Locate the cell with the specified text and output its [X, Y] center coordinate. 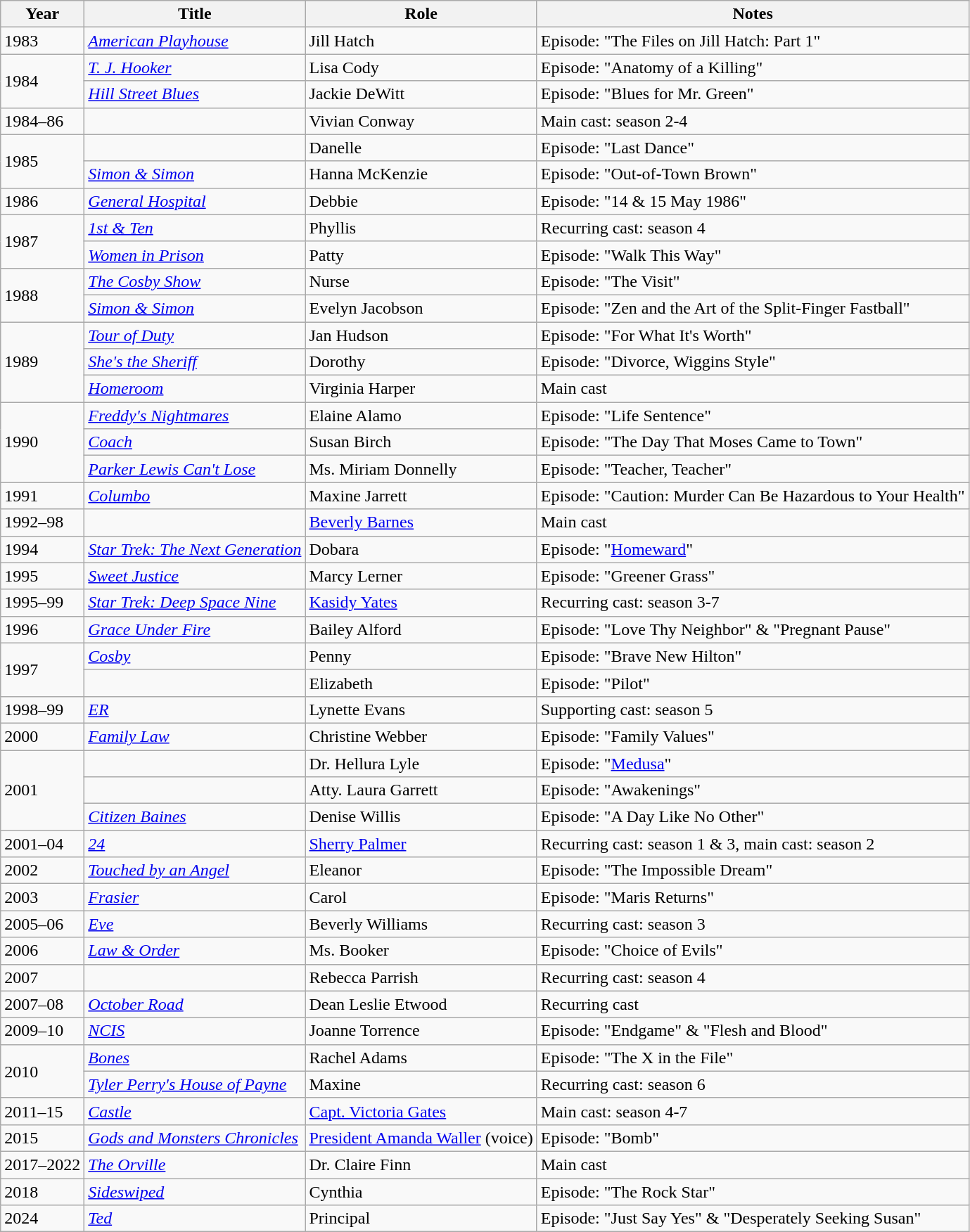
Debbie [421, 201]
Penny [421, 656]
Women in Prison [195, 255]
Marcy Lerner [421, 576]
Episode: "Endgame" & "Flesh and Blood" [753, 1031]
Episode: "Divorce, Wiggins Style" [753, 362]
Parker Lewis Can't Lose [195, 469]
Ms. Miriam Donnelly [421, 469]
Episode: "Bomb" [753, 1138]
American Playhouse [195, 41]
NCIS [195, 1031]
Maxine [421, 1084]
Episode: "Greener Grass" [753, 576]
2001–04 [42, 844]
The Cosby Show [195, 281]
Coach [195, 442]
Notes [753, 14]
Evelyn Jacobson [421, 308]
Episode: "Awakenings" [753, 790]
Episode: "The Visit" [753, 281]
Carol [421, 897]
Dobara [421, 549]
1995 [42, 576]
1996 [42, 629]
Beverly Williams [421, 924]
Sideswiped [195, 1192]
1986 [42, 201]
1995–99 [42, 603]
Freddy's Nightmares [195, 416]
Role [421, 14]
Christine Webber [421, 736]
Bailey Alford [421, 629]
2001 [42, 790]
Main cast: season 2-4 [753, 121]
Columbo [195, 496]
Tour of Duty [195, 335]
Episode: "The Impossible Dream" [753, 871]
Episode: "Maris Returns" [753, 897]
1994 [42, 549]
2015 [42, 1138]
2011–15 [42, 1111]
Star Trek: The Next Generation [195, 549]
Maxine Jarrett [421, 496]
Episode: "Love Thy Neighbor" & "Pregnant Pause" [753, 629]
Elaine Alamo [421, 416]
2006 [42, 951]
1984 [42, 81]
Supporting cast: season 5 [753, 710]
Rebecca Parrish [421, 977]
Castle [195, 1111]
Dorothy [421, 362]
Vivian Conway [421, 121]
Episode: "Zen and the Art of the Split-Finger Fastball" [753, 308]
2000 [42, 736]
Episode: "Medusa" [753, 763]
October Road [195, 1004]
Sherry Palmer [421, 844]
Title [195, 14]
Recurring cast: season 3 [753, 924]
Eve [195, 924]
1983 [42, 41]
General Hospital [195, 201]
Episode: "Out-of-Town Brown" [753, 174]
Episode: "Family Values" [753, 736]
Atty. Laura Garrett [421, 790]
Nurse [421, 281]
1990 [42, 442]
Ted [195, 1219]
Main cast: season 4-7 [753, 1111]
Elizabeth [421, 683]
1998–99 [42, 710]
Dr. Claire Finn [421, 1164]
Capt. Victoria Gates [421, 1111]
She's the Sheriff [195, 362]
Recurring cast [753, 1004]
Susan Birch [421, 442]
2018 [42, 1192]
Star Trek: Deep Space Nine [195, 603]
Touched by an Angel [195, 871]
The Orville [195, 1164]
Citizen Baines [195, 817]
Jan Hudson [421, 335]
2010 [42, 1071]
Bones [195, 1058]
Recurring cast: season 3-7 [753, 603]
1988 [42, 295]
Denise Willis [421, 817]
1992–98 [42, 522]
Frasier [195, 897]
1987 [42, 241]
2024 [42, 1219]
1984–86 [42, 121]
Episode: "A Day Like No Other" [753, 817]
Danelle [421, 148]
Episode: "The Day That Moses Came to Town" [753, 442]
Episode: "Anatomy of a Killing" [753, 68]
Principal [421, 1219]
Tyler Perry's House of Payne [195, 1084]
Episode: "Choice of Evils" [753, 951]
Jill Hatch [421, 41]
Cynthia [421, 1192]
Episode: "The Rock Star" [753, 1192]
2009–10 [42, 1031]
1997 [42, 669]
Episode: "Life Sentence" [753, 416]
Gods and Monsters Chronicles [195, 1138]
Beverly Barnes [421, 522]
Virginia Harper [421, 389]
Lisa Cody [421, 68]
2005–06 [42, 924]
Episode: "Brave New Hilton" [753, 656]
Episode: "Homeward" [753, 549]
President Amanda Waller (voice) [421, 1138]
ER [195, 710]
Cosby [195, 656]
Episode: "Caution: Murder Can Be Hazardous to Your Health" [753, 496]
Dr. Hellura Lyle [421, 763]
2002 [42, 871]
Ms. Booker [421, 951]
Episode: "For What It's Worth" [753, 335]
Eleanor [421, 871]
Phyllis [421, 228]
Joanne Torrence [421, 1031]
24 [195, 844]
Patty [421, 255]
Sweet Justice [195, 576]
Episode: "14 & 15 May 1986" [753, 201]
1985 [42, 161]
2017–2022 [42, 1164]
Family Law [195, 736]
T. J. Hooker [195, 68]
1st & Ten [195, 228]
Homeroom [195, 389]
Episode: "Last Dance" [753, 148]
Kasidy Yates [421, 603]
Episode: "Teacher, Teacher" [753, 469]
Rachel Adams [421, 1058]
Hill Street Blues [195, 94]
2007–08 [42, 1004]
1991 [42, 496]
Episode: "The X in the File" [753, 1058]
2007 [42, 977]
Recurring cast: season 1 & 3, main cast: season 2 [753, 844]
Episode: "Pilot" [753, 683]
Episode: "Just Say Yes" & "Desperately Seeking Susan" [753, 1219]
Jackie DeWitt [421, 94]
Episode: "Blues for Mr. Green" [753, 94]
Law & Order [195, 951]
Lynette Evans [421, 710]
Dean Leslie Etwood [421, 1004]
2003 [42, 897]
Hanna McKenzie [421, 174]
Grace Under Fire [195, 629]
Year [42, 14]
Episode: "Walk This Way" [753, 255]
1989 [42, 362]
Episode: "The Files on Jill Hatch: Part 1" [753, 41]
Recurring cast: season 6 [753, 1084]
